From the cell containing the given text, extract its center point as [x, y] coordinate. 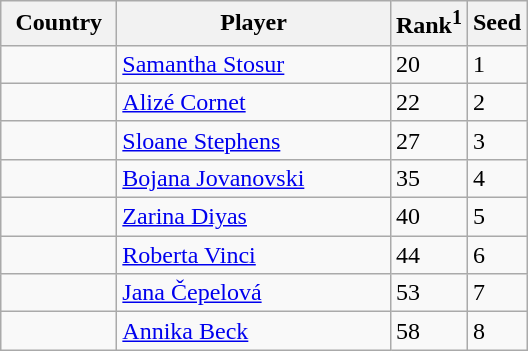
40 [428, 217]
Zarina Diyas [254, 217]
22 [428, 102]
Bojana Jovanovski [254, 178]
Player [254, 24]
Roberta Vinci [254, 255]
8 [496, 331]
4 [496, 178]
7 [496, 293]
Annika Beck [254, 331]
Rank1 [428, 24]
Sloane Stephens [254, 140]
58 [428, 331]
53 [428, 293]
27 [428, 140]
Jana Čepelová [254, 293]
20 [428, 64]
Seed [496, 24]
5 [496, 217]
1 [496, 64]
Country [59, 24]
44 [428, 255]
Alizé Cornet [254, 102]
35 [428, 178]
3 [496, 140]
2 [496, 102]
6 [496, 255]
Samantha Stosur [254, 64]
